Pinpoint the cell where the given text exists, returning its (x, y) midpoint coordinate. 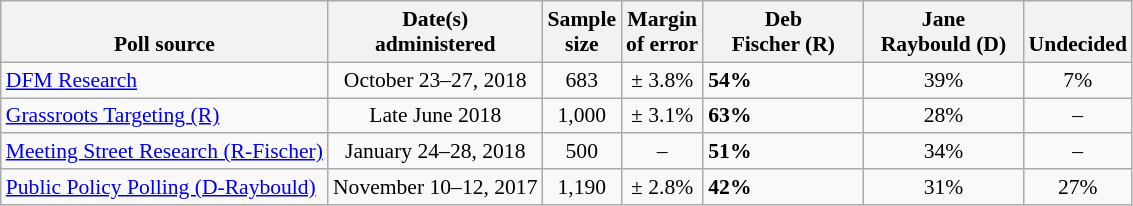
January 24–28, 2018 (436, 152)
1,190 (582, 187)
DFM Research (164, 80)
500 (582, 152)
JaneRaybould (D) (943, 32)
63% (783, 116)
November 10–12, 2017 (436, 187)
34% (943, 152)
7% (1078, 80)
39% (943, 80)
October 23–27, 2018 (436, 80)
Samplesize (582, 32)
1,000 (582, 116)
± 3.1% (662, 116)
27% (1078, 187)
± 2.8% (662, 187)
± 3.8% (662, 80)
54% (783, 80)
Grassroots Targeting (R) (164, 116)
683 (582, 80)
28% (943, 116)
Date(s)administered (436, 32)
31% (943, 187)
Poll source (164, 32)
Public Policy Polling (D-Raybould) (164, 187)
Marginof error (662, 32)
Meeting Street Research (R-Fischer) (164, 152)
51% (783, 152)
Late June 2018 (436, 116)
DebFischer (R) (783, 32)
42% (783, 187)
Undecided (1078, 32)
